Output the [x, y] coordinate of the center of the cell containing the given text.  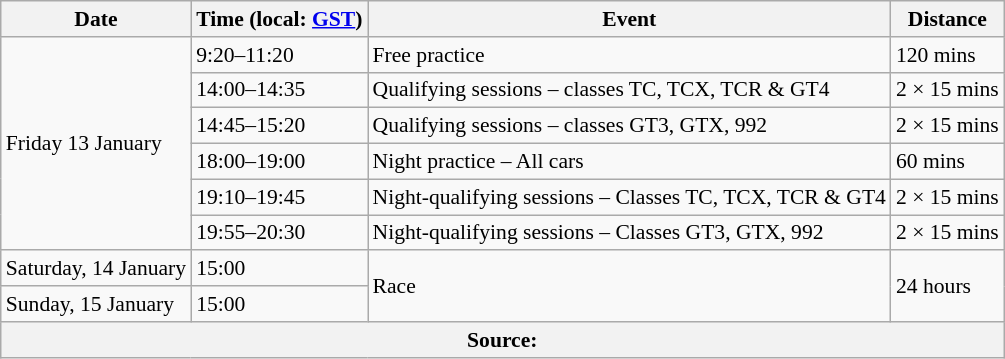
Night-qualifying sessions – Classes TC, TCX, TCR & GT4 [630, 197]
Saturday, 14 January [96, 269]
19:55–20:30 [279, 233]
24 hours [948, 286]
Race [630, 286]
14:45–15:20 [279, 126]
Distance [948, 19]
Friday 13 January [96, 144]
Free practice [630, 55]
120 mins [948, 55]
9:20–11:20 [279, 55]
Date [96, 19]
19:10–19:45 [279, 197]
Event [630, 19]
Qualifying sessions – classes TC, TCX, TCR & GT4 [630, 90]
Sunday, 15 January [96, 304]
18:00–19:00 [279, 162]
60 mins [948, 162]
Night-qualifying sessions – Classes GT3, GTX, 992 [630, 233]
Night practice – All cars [630, 162]
Time (local: GST) [279, 19]
Source: [502, 340]
14:00–14:35 [279, 90]
Qualifying sessions – classes GT3, GTX, 992 [630, 126]
